Provide the (X, Y) coordinate of the cell's center where the given text is located.  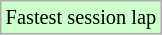
Fastest session lap (81, 17)
